Pinpoint the cell where the given text exists, returning its (x, y) midpoint coordinate. 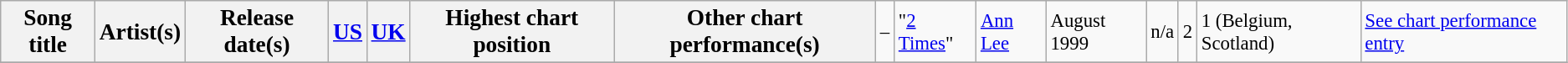
August 1999 (1096, 32)
See chart performance entry (1463, 32)
Ann Lee (1012, 32)
– (885, 32)
Other chart performance(s) (745, 32)
UK (388, 32)
n/a (1162, 32)
Release date(s) (256, 32)
1 (Belgium, Scotland) (1278, 32)
2 (1187, 32)
Artist(s) (141, 32)
"2 Times" (935, 32)
US (348, 32)
Song title (49, 32)
Highest chart position (512, 32)
